Extract the [x, y] coordinate from the center of the cell holding the provided text.  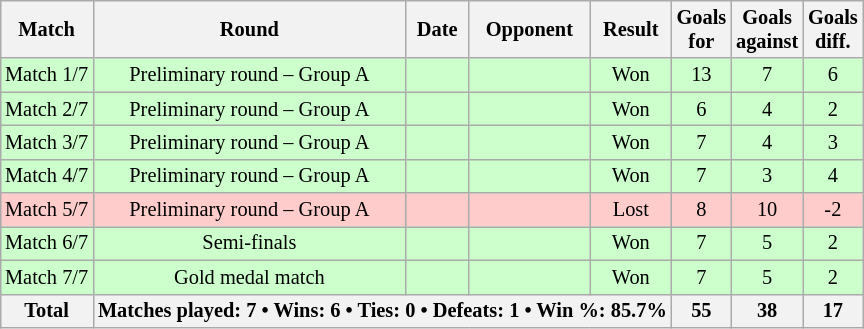
Result [631, 29]
55 [702, 311]
Goalsdiff. [833, 29]
13 [702, 75]
Gold medal match [250, 277]
Semi-finals [250, 243]
Round [250, 29]
Goalsfor [702, 29]
Match 7/7 [46, 277]
10 [767, 210]
Match [46, 29]
Lost [631, 210]
Date [438, 29]
Goalsagainst [767, 29]
Match 3/7 [46, 142]
-2 [833, 210]
Match 4/7 [46, 176]
Matches played: 7 • Wins: 6 • Ties: 0 • Defeats: 1 • Win %: 85.7% [382, 311]
Match 5/7 [46, 210]
Match 6/7 [46, 243]
8 [702, 210]
Total [46, 311]
Match 2/7 [46, 109]
17 [833, 311]
Match 1/7 [46, 75]
38 [767, 311]
Opponent [530, 29]
